Locate the cell with the specified text and output its [x, y] center coordinate. 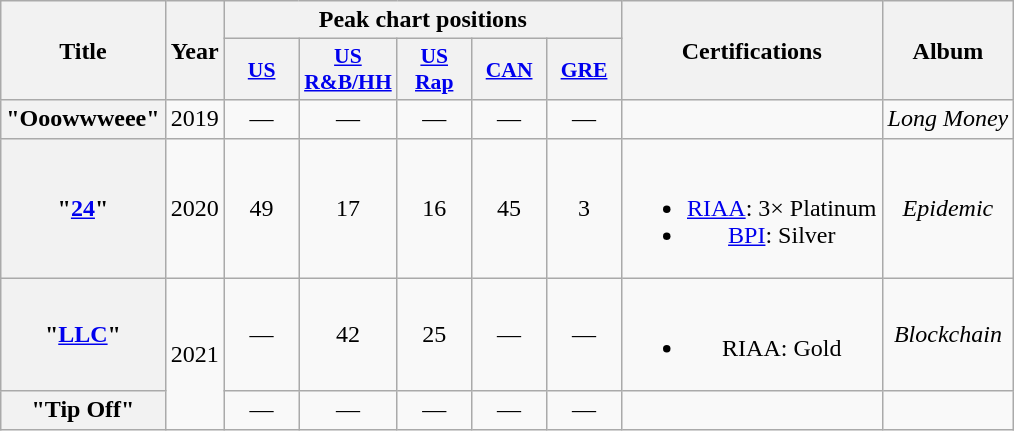
RIAA: Gold [752, 334]
Peak chart positions [422, 20]
42 [348, 334]
"LLC" [83, 334]
USRap [434, 70]
17 [348, 208]
GRE [584, 70]
Year [194, 50]
USR&B/HH [348, 70]
45 [510, 208]
"Tip Off" [83, 410]
16 [434, 208]
RIAA: 3× PlatinumBPI: Silver [752, 208]
Blockchain [948, 334]
2021 [194, 354]
US [262, 70]
3 [584, 208]
Long Money [948, 119]
"24" [83, 208]
2020 [194, 208]
Title [83, 50]
2019 [194, 119]
CAN [510, 70]
Certifications [752, 50]
25 [434, 334]
Epidemic [948, 208]
"Ooowwweee" [83, 119]
49 [262, 208]
Album [948, 50]
